Scan for the cell matching the given text and deliver its [x, y] coordinate at center. 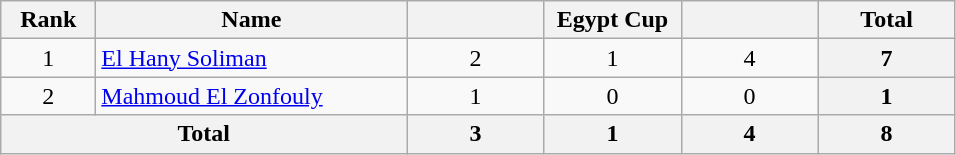
Egypt Cup [612, 20]
Mahmoud El Zonfouly [252, 96]
3 [476, 134]
El Hany Soliman [252, 58]
8 [886, 134]
7 [886, 58]
Rank [48, 20]
Name [252, 20]
